Output the (x, y) coordinate of the center of the cell containing the given text.  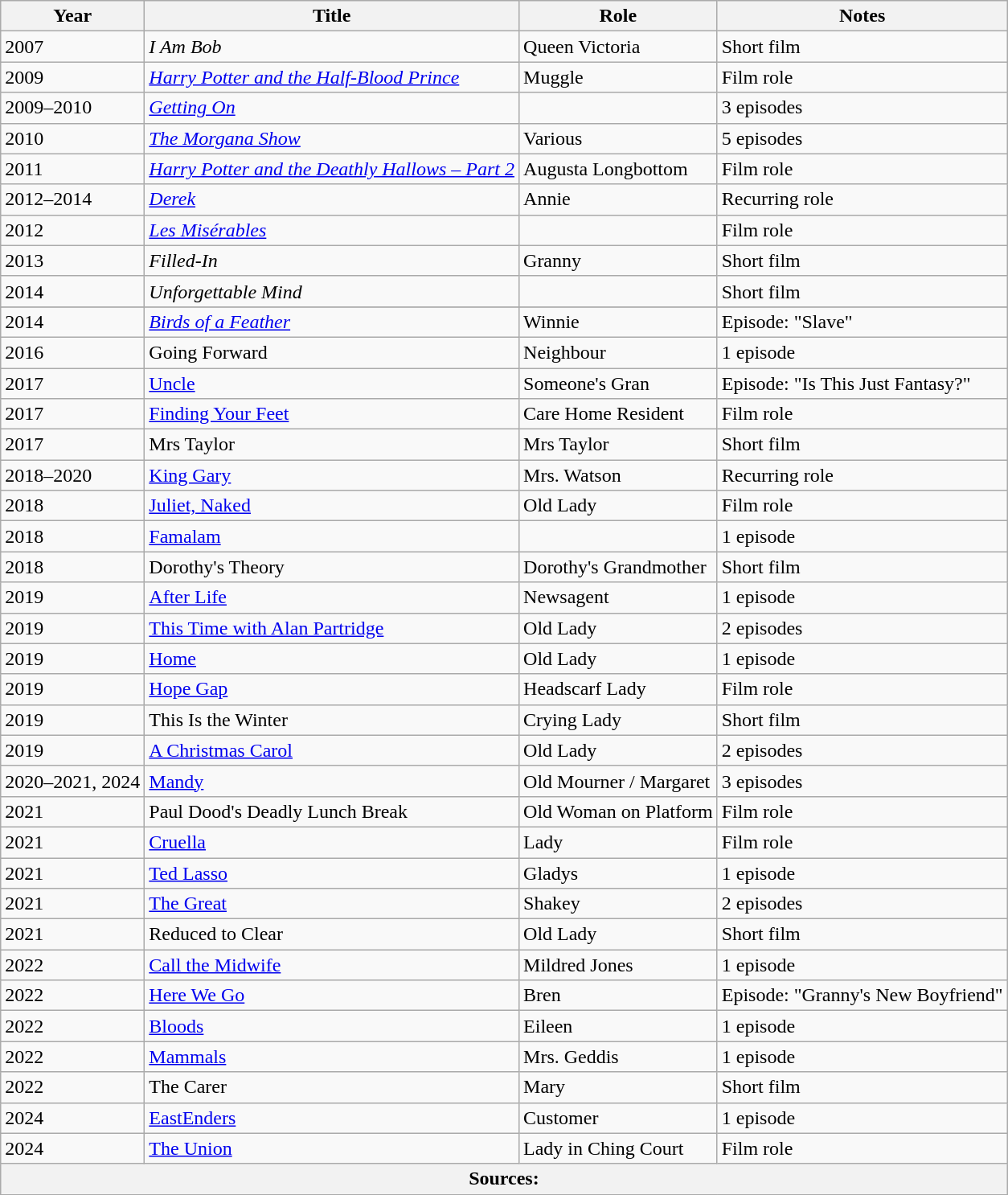
The Carer (332, 1087)
Old Mourner / Margaret (619, 781)
Muggle (619, 77)
Filled-In (332, 261)
Juliet, Naked (332, 506)
Going Forward (332, 352)
2012 (72, 230)
Episode: "Slave" (862, 322)
5 episodes (862, 138)
The Morgana Show (332, 138)
Les Misérables (332, 230)
Bloods (332, 1026)
Eileen (619, 1026)
2011 (72, 169)
Notes (862, 16)
Sources: (504, 1179)
Role (619, 16)
Call the Midwife (332, 965)
King Gary (332, 475)
Derek (332, 199)
Harry Potter and the Half-Blood Prince (332, 77)
EastEnders (332, 1118)
Augusta Longbottom (619, 169)
Winnie (619, 322)
Mandy (332, 781)
After Life (332, 597)
Getting On (332, 108)
2013 (72, 261)
Crying Lady (619, 720)
Newsagent (619, 597)
Neighbour (619, 352)
The Great (332, 904)
Year (72, 16)
Care Home Resident (619, 414)
Mildred Jones (619, 965)
Old Woman on Platform (619, 811)
Finding Your Feet (332, 414)
Episode: "Granny's New Boyfriend" (862, 996)
2016 (72, 352)
Mrs. Watson (619, 475)
Gladys (619, 873)
Ted Lasso (332, 873)
Mammals (332, 1057)
2018–2020 (72, 475)
Famalam (332, 536)
2009 (72, 77)
2009–2010 (72, 108)
Queen Victoria (619, 47)
Here We Go (332, 996)
Lady in Ching Court (619, 1148)
Unforgettable Mind (332, 291)
A Christmas Carol (332, 750)
Dorothy's Grandmother (619, 567)
This Time with Alan Partridge (332, 628)
Bren (619, 996)
Paul Dood's Deadly Lunch Break (332, 811)
Title (332, 16)
Various (619, 138)
Reduced to Clear (332, 934)
Headscarf Lady (619, 689)
2020–2021, 2024 (72, 781)
2012–2014 (72, 199)
2010 (72, 138)
This Is the Winter (332, 720)
I Am Bob (332, 47)
Uncle (332, 384)
Customer (619, 1118)
The Union (332, 1148)
Annie (619, 199)
Mary (619, 1087)
Lady (619, 842)
Cruella (332, 842)
Birds of a Feather (332, 322)
Shakey (619, 904)
Granny (619, 261)
Mrs. Geddis (619, 1057)
2007 (72, 47)
Harry Potter and the Deathly Hallows – Part 2 (332, 169)
Episode: "Is This Just Fantasy?" (862, 384)
Someone's Gran (619, 384)
Hope Gap (332, 689)
Home (332, 659)
Dorothy's Theory (332, 567)
